Capture the cell that displays the provided text and extract its (x, y) central coordinate. 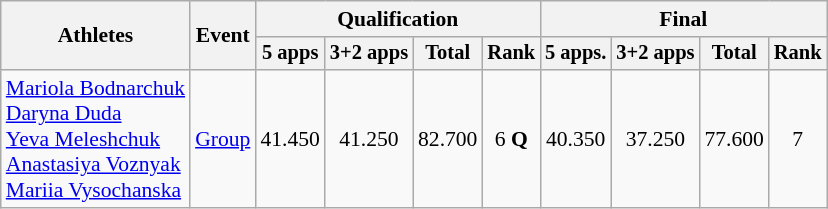
Group (222, 139)
Final (683, 19)
41.250 (369, 139)
Mariola BodnarchukDaryna DudaYeva MeleshchukAnastasiya VoznyakMariia Vysochanska (96, 139)
Qualification (398, 19)
41.450 (290, 139)
6 Q (511, 139)
82.700 (448, 139)
77.600 (734, 139)
Event (222, 36)
37.250 (655, 139)
40.350 (576, 139)
5 apps (290, 54)
5 apps. (576, 54)
Athletes (96, 36)
7 (798, 139)
